Pinpoint the cell where the given text exists, returning its (x, y) midpoint coordinate. 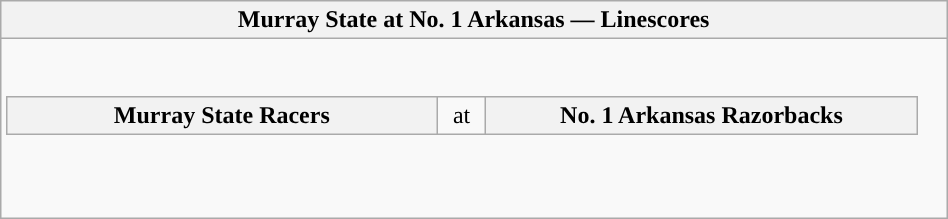
No. 1 Arkansas Razorbacks (702, 115)
Murray State Racers (222, 115)
Murray State Racers at No. 1 Arkansas Razorbacks (474, 129)
at (462, 115)
Murray State at No. 1 Arkansas — Linescores (474, 20)
